Detect which cell encompasses the target text, then output its (X, Y) center coordinate. 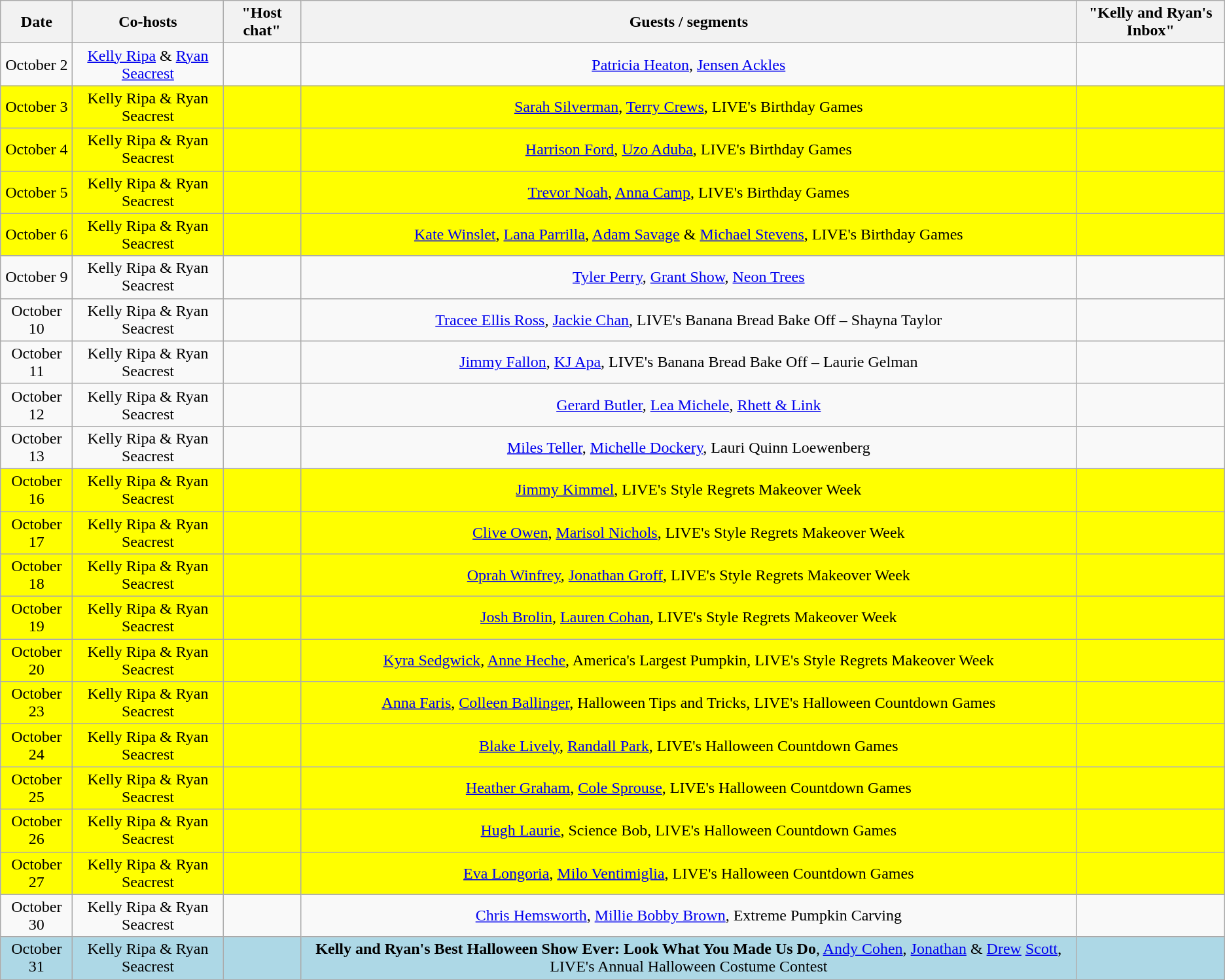
Chris Hemsworth, Millie Bobby Brown, Extreme Pumpkin Carving (688, 916)
Clive Owen, Marisol Nichols, LIVE's Style Regrets Makeover Week (688, 533)
Anna Faris, Colleen Ballinger, Halloween Tips and Tricks, LIVE's Halloween Countdown Games (688, 703)
Jimmy Kimmel, LIVE's Style Regrets Makeover Week (688, 489)
October 12 (37, 404)
Josh Brolin, Lauren Cohan, LIVE's Style Regrets Makeover Week (688, 618)
October 5 (37, 192)
October 6 (37, 234)
Sarah Silverman, Terry Crews, LIVE's Birthday Games (688, 107)
Harrison Ford, Uzo Aduba, LIVE's Birthday Games (688, 149)
Tracee Ellis Ross, Jackie Chan, LIVE's Banana Bread Bake Off – Shayna Taylor (688, 319)
October 4 (37, 149)
October 26 (37, 831)
Co-hosts (148, 22)
"Host chat" (262, 22)
October 13 (37, 447)
October 10 (37, 319)
"Kelly and Ryan's Inbox" (1150, 22)
Oprah Winfrey, Jonathan Groff, LIVE's Style Regrets Makeover Week (688, 576)
October 11 (37, 362)
October 25 (37, 788)
Blake Lively, Randall Park, LIVE's Halloween Countdown Games (688, 746)
October 31 (37, 958)
Tyler Perry, Grant Show, Neon Trees (688, 277)
October 17 (37, 533)
October 2 (37, 64)
October 23 (37, 703)
October 9 (37, 277)
Heather Graham, Cole Sprouse, LIVE's Halloween Countdown Games (688, 788)
October 19 (37, 618)
October 24 (37, 746)
Miles Teller, Michelle Dockery, Lauri Quinn Loewenberg (688, 447)
Kate Winslet, Lana Parrilla, Adam Savage & Michael Stevens, LIVE's Birthday Games (688, 234)
October 18 (37, 576)
October 16 (37, 489)
Hugh Laurie, Science Bob, LIVE's Halloween Countdown Games (688, 831)
Jimmy Fallon, KJ Apa, LIVE's Banana Bread Bake Off – Laurie Gelman (688, 362)
October 3 (37, 107)
October 30 (37, 916)
October 27 (37, 873)
Eva Longoria, Milo Ventimiglia, LIVE's Halloween Countdown Games (688, 873)
Guests / segments (688, 22)
Date (37, 22)
Trevor Noah, Anna Camp, LIVE's Birthday Games (688, 192)
Patricia Heaton, Jensen Ackles (688, 64)
October 20 (37, 661)
Gerard Butler, Lea Michele, Rhett & Link (688, 404)
Kyra Sedgwick, Anne Heche, America's Largest Pumpkin, LIVE's Style Regrets Makeover Week (688, 661)
Kelly and Ryan's Best Halloween Show Ever: Look What You Made Us Do, Andy Cohen, Jonathan & Drew Scott, LIVE's Annual Halloween Costume Contest (688, 958)
